Determine the (X, Y) coordinate at the center of the cell enclosing the given text.  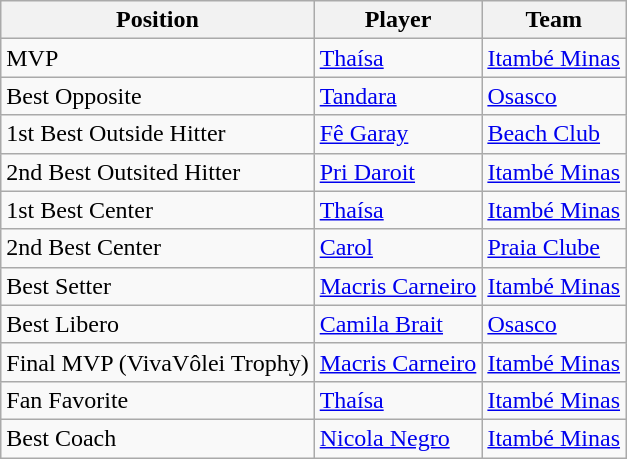
Best Setter (158, 286)
Pri Daroit (398, 172)
Fan Favorite (158, 400)
Player (398, 20)
Beach Club (554, 134)
1st Best Center (158, 210)
Camila Brait (398, 324)
Tandara (398, 96)
Best Coach (158, 438)
2nd Best Outsited Hitter (158, 172)
Team (554, 20)
Best Opposite (158, 96)
1st Best Outside Hitter (158, 134)
2nd Best Center (158, 248)
MVP (158, 58)
Best Libero (158, 324)
Position (158, 20)
Final MVP (VivaVôlei Trophy) (158, 362)
Carol (398, 248)
Nicola Negro (398, 438)
Praia Clube (554, 248)
Fê Garay (398, 134)
